Return (X, Y) of the center of cell containing provided text 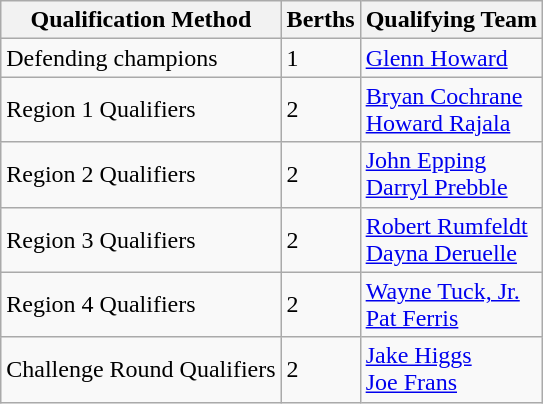
Bryan Cochrane Howard Rajala (451, 110)
Jake Higgs Joe Frans (451, 370)
John Epping Darryl Prebble (451, 174)
Region 3 Qualifiers (141, 240)
Defending champions (141, 58)
Qualifying Team (451, 20)
Wayne Tuck, Jr. Pat Ferris (451, 304)
Glenn Howard (451, 58)
Region 1 Qualifiers (141, 110)
Qualification Method (141, 20)
Region 4 Qualifiers (141, 304)
Challenge Round Qualifiers (141, 370)
1 (320, 58)
Robert Rumfeldt Dayna Deruelle (451, 240)
Region 2 Qualifiers (141, 174)
Berths (320, 20)
